Capture the cell that displays the provided text and extract its (x, y) central coordinate. 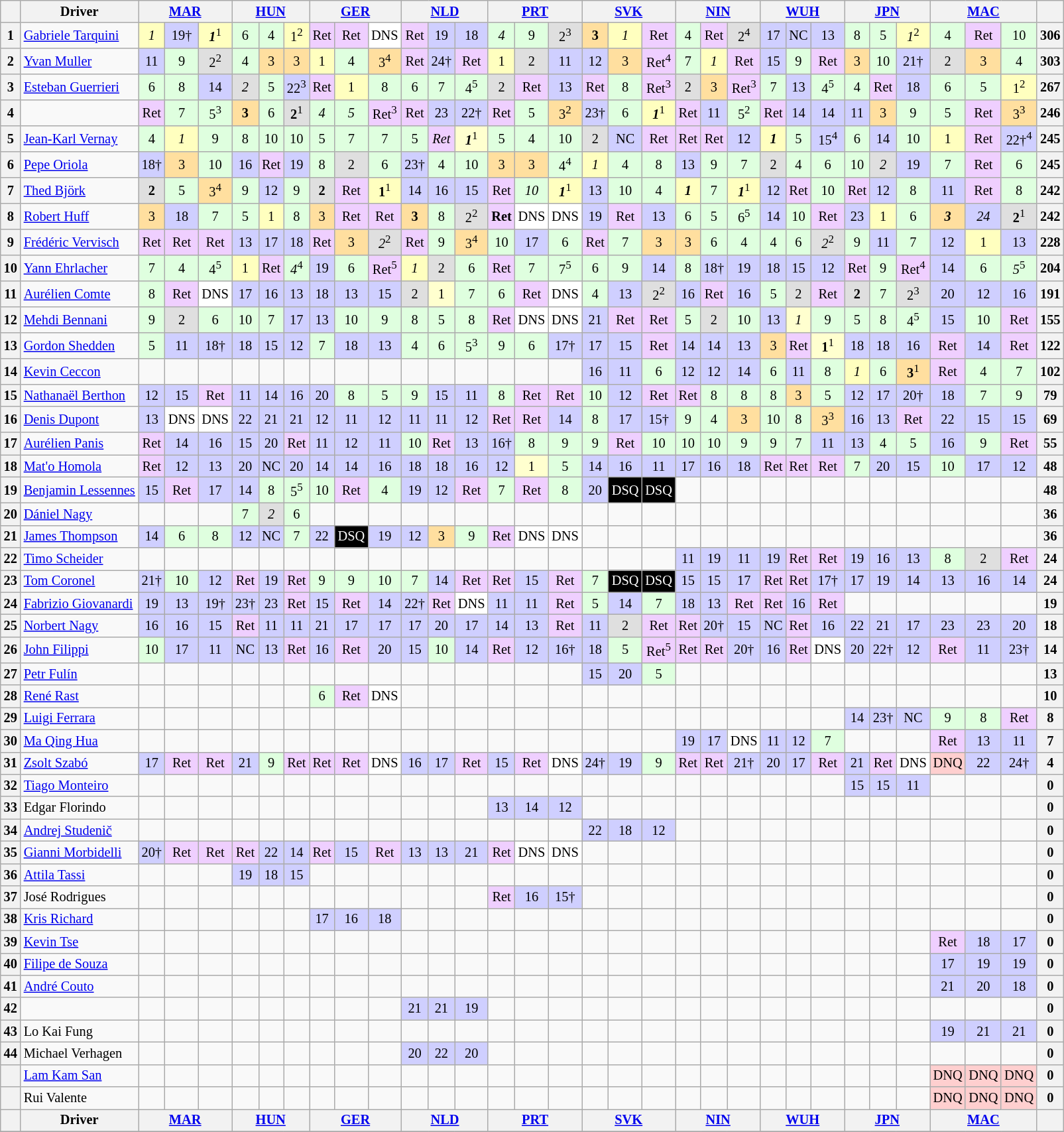
Aurélien Comte (80, 294)
Frédéric Vervisch (80, 243)
Mehdi Bennani (80, 320)
102 (1050, 371)
69 (1050, 419)
Attila Tassi (80, 875)
223 (297, 88)
39 (11, 942)
Ma Qing Hua (80, 741)
Rui Valente (80, 1098)
191 (1050, 294)
Pepe Oriola (80, 164)
Lam Kam San (80, 1076)
155 (1050, 320)
38 (11, 919)
Kris Richard (80, 919)
22†4 (1019, 139)
25 (11, 625)
Robert Huff (80, 216)
Thed Björk (80, 191)
Michael Verhagen (80, 1053)
Yann Ehrlacher (80, 268)
228 (1050, 243)
306 (1050, 36)
Timo Scheider (80, 559)
Gordon Shedden (80, 345)
28 (11, 696)
Filipe de Souza (80, 964)
Benjamin Lessennes (80, 489)
65 (744, 216)
43 (11, 1031)
Nathanaël Berthon (80, 395)
Yvan Muller (80, 61)
41 (11, 986)
Aurélien Panis (80, 444)
40 (11, 964)
René Rast (80, 696)
37 (11, 897)
303 (1050, 61)
Jean-Karl Vernay (80, 139)
Kevin Tse (80, 942)
Zsolt Szabó (80, 763)
Denis Dupont (80, 419)
Mat'o Homola (80, 466)
35 (11, 852)
27 (11, 674)
José Rodrigues (80, 897)
Petr Fulín (80, 674)
30 (11, 741)
Tiago Monteiro (80, 785)
26 (11, 650)
42 (11, 1009)
James Thompson (80, 536)
267 (1050, 88)
79 (1050, 395)
André Couto (80, 986)
John Filippi (80, 650)
Esteban Guerrieri (80, 88)
Gabriele Tarquini (80, 36)
Dániel Nagy (80, 514)
29 (11, 718)
Fabrizio Giovanardi (80, 603)
Norbert Nagy (80, 625)
Edgar Florindo (80, 808)
Luigi Ferrara (80, 718)
246 (1050, 113)
Lo Kai Fung (80, 1031)
Tom Coronel (80, 581)
204 (1050, 268)
Kevin Ceccon (80, 371)
75 (565, 268)
52 (744, 113)
154 (827, 139)
Andrej Studenič (80, 830)
Gianni Morbidelli (80, 852)
122 (1050, 345)
